Determine the (X, Y) coordinate at the center of the cell enclosing the given text.  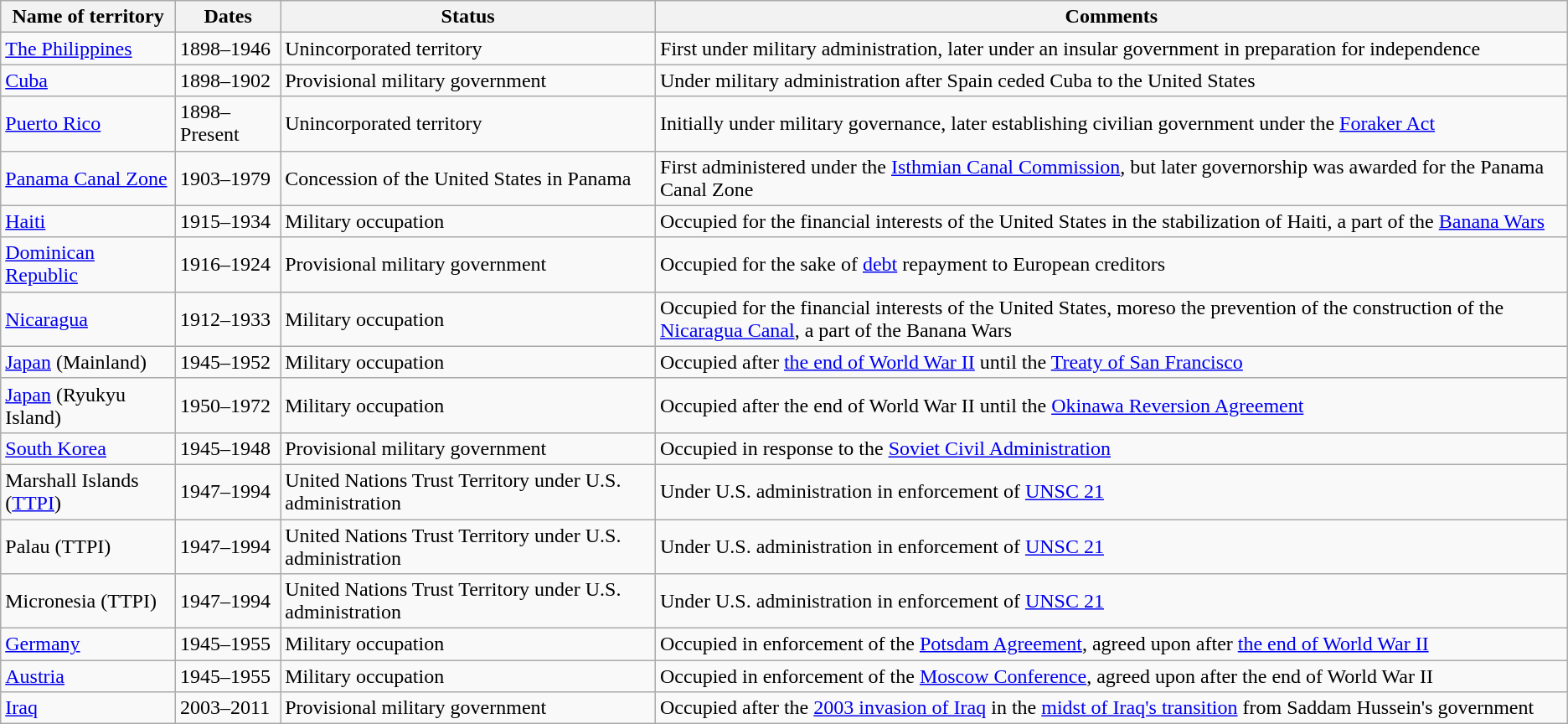
2003–2011 (228, 708)
Panama Canal Zone (89, 178)
1912–1933 (228, 318)
The Philippines (89, 49)
First administered under the Isthmian Canal Commission, but later governorship was awarded for the Panama Canal Zone (1112, 178)
South Korea (89, 448)
Occupied after the 2003 invasion of Iraq in the midst of Iraq's transition from Saddam Hussein's government (1112, 708)
Occupied for the financial interests of the United States in the stabilization of Haiti, a part of the Banana Wars (1112, 221)
Dominican Republic (89, 265)
Austria (89, 676)
Nicaragua (89, 318)
1950–1972 (228, 406)
Occupied after the end of World War II until the Okinawa Reversion Agreement (1112, 406)
Micronesia (TTPI) (89, 602)
Cuba (89, 80)
Name of territory (89, 17)
Status (468, 17)
1898–1902 (228, 80)
Marshall Islands (TTPI) (89, 491)
Japan (Mainland) (89, 362)
Japan (Ryukyu Island) (89, 406)
Germany (89, 644)
1945–1948 (228, 448)
Initially under military governance, later establishing civilian government under the Foraker Act (1112, 124)
1916–1924 (228, 265)
1945–1952 (228, 362)
1903–1979 (228, 178)
Occupied in enforcement of the Moscow Conference, agreed upon after the end of World War II (1112, 676)
Haiti (89, 221)
Concession of the United States in Panama (468, 178)
Under military administration after Spain ceded Cuba to the United States (1112, 80)
Occupied for the sake of debt repayment to European creditors (1112, 265)
Palau (TTPI) (89, 546)
Puerto Rico (89, 124)
Occupied after the end of World War II until the Treaty of San Francisco (1112, 362)
1898–Present (228, 124)
Iraq (89, 708)
Comments (1112, 17)
1898–1946 (228, 49)
Occupied in enforcement of the Potsdam Agreement, agreed upon after the end of World War II (1112, 644)
First under military administration, later under an insular government in preparation for independence (1112, 49)
Dates (228, 17)
1915–1934 (228, 221)
Occupied in response to the Soviet Civil Administration (1112, 448)
